Identify which cell holds the provided text, then report its [X, Y] central coordinate. 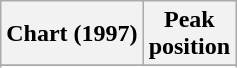
Chart (1997) [72, 34]
Peakposition [189, 34]
